Scan for the cell matching the given text and deliver its (x, y) coordinate at center. 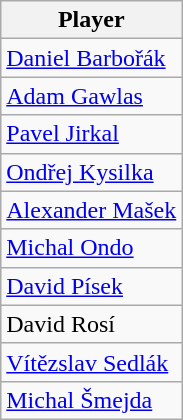
Vítězslav Sedlák (92, 362)
Michal Ondo (92, 248)
Alexander Mašek (92, 210)
David Písek (92, 286)
Ondřej Kysilka (92, 172)
David Rosí (92, 324)
Daniel Barbořák (92, 58)
Adam Gawlas (92, 96)
Pavel Jirkal (92, 134)
Michal Šmejda (92, 400)
Player (92, 20)
